Determine the [X, Y] coordinate at the center of the cell enclosing the given text.  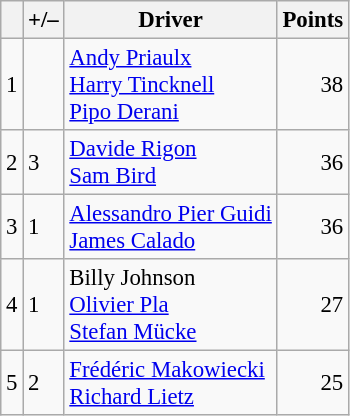
27 [312, 305]
Alessandro Pier Guidi James Calado [170, 228]
38 [312, 85]
Davide Rigon Sam Bird [170, 162]
Billy Johnson Olivier Pla Stefan Mücke [170, 305]
5 [12, 384]
+/– [44, 20]
Andy Priaulx Harry Tincknell Pipo Derani [170, 85]
4 [12, 305]
Points [312, 20]
Driver [170, 20]
25 [312, 384]
Frédéric Makowiecki Richard Lietz [170, 384]
